Return the [x, y] coordinate for the center point of the cell that contains the specified text.  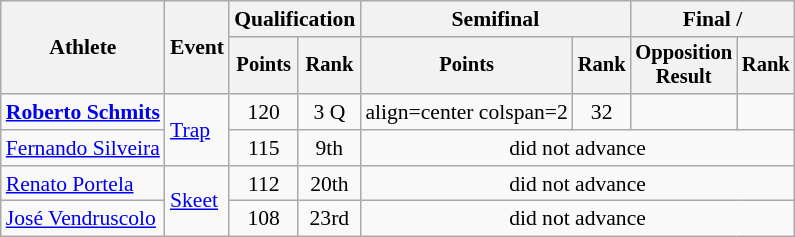
José Vendruscolo [83, 219]
3 Q [329, 112]
112 [264, 184]
OppositionResult [684, 66]
Fernando Silveira [83, 148]
9th [329, 148]
Renato Portela [83, 184]
Event [197, 48]
108 [264, 219]
Qualification [294, 19]
Skeet [197, 202]
Semifinal [495, 19]
120 [264, 112]
115 [264, 148]
align=center colspan=2 [466, 112]
Trap [197, 130]
32 [602, 112]
Final / [712, 19]
Athlete [83, 48]
20th [329, 184]
Roberto Schmits [83, 112]
23rd [329, 219]
